Find where the given text appears and provide that cell's center as (x, y) coordinate. 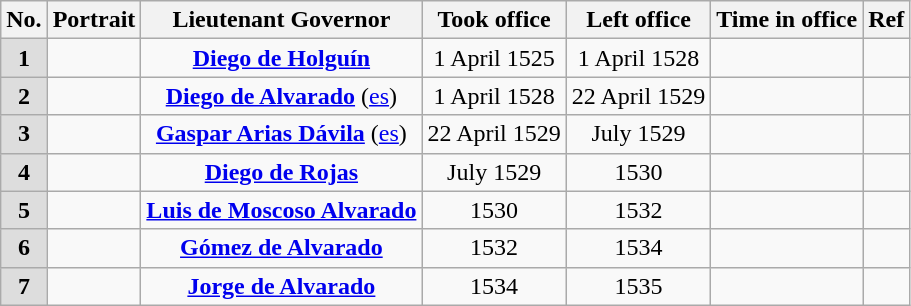
3 (24, 134)
Jorge de Alvarado (282, 286)
Luis de Moscoso Alvarado (282, 210)
Took office (494, 20)
Gaspar Arias Dávila (es) (282, 134)
No. (24, 20)
1535 (638, 286)
Lieutenant Governor (282, 20)
Diego de Holguín (282, 58)
Left office (638, 20)
Ref (886, 20)
6 (24, 248)
5 (24, 210)
4 (24, 172)
7 (24, 286)
Diego de Rojas (282, 172)
1 April 1525 (494, 58)
Portrait (94, 20)
Time in office (787, 20)
1 (24, 58)
2 (24, 96)
Gómez de Alvarado (282, 248)
Diego de Alvarado (es) (282, 96)
